From the cell containing the given text, extract its center point as [x, y] coordinate. 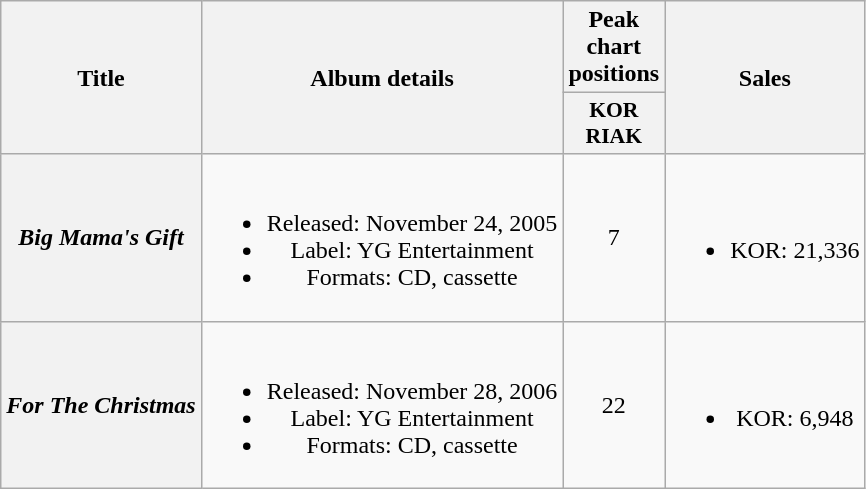
KOR: 21,336 [765, 238]
22 [614, 404]
Peak chart positions [614, 47]
Released: November 24, 2005Label: YG EntertainmentFormats: CD, cassette [382, 238]
For The Christmas [101, 404]
7 [614, 238]
Album details [382, 78]
Sales [765, 78]
Big Mama's Gift [101, 238]
Title [101, 78]
KORRIAK [614, 124]
KOR: 6,948 [765, 404]
Released: November 28, 2006Label: YG EntertainmentFormats: CD, cassette [382, 404]
